Determine the (x, y) coordinate at the center of the cell enclosing the given text.  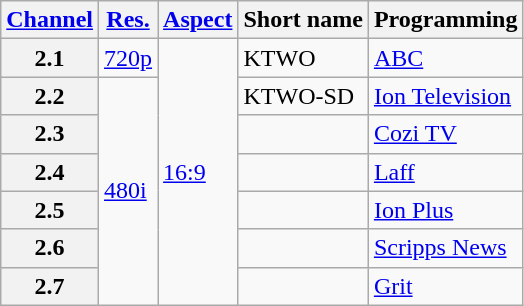
Short name (303, 20)
2.2 (50, 96)
2.5 (50, 210)
Grit (446, 286)
Ion Plus (446, 210)
KTWO (303, 58)
Cozi TV (446, 134)
Laff (446, 172)
2.1 (50, 58)
16:9 (198, 172)
Channel (50, 20)
2.7 (50, 286)
Aspect (198, 20)
Ion Television (446, 96)
2.3 (50, 134)
2.4 (50, 172)
ABC (446, 58)
Res. (128, 20)
480i (128, 191)
KTWO-SD (303, 96)
720p (128, 58)
Programming (446, 20)
Scripps News (446, 248)
2.6 (50, 248)
